Output the (x, y) coordinate of the center of the cell containing the given text.  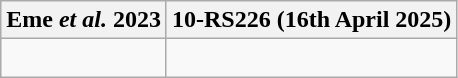
Eme et al. 2023 (84, 20)
10-RS226 (16th April 2025) (311, 20)
